Locate the cell with the specified text and output its (x, y) center coordinate. 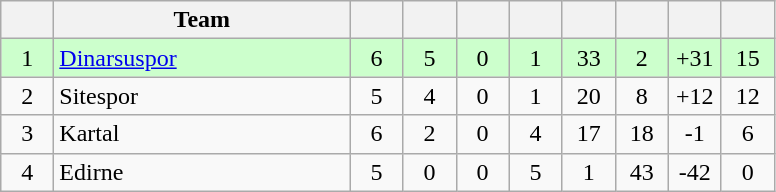
33 (588, 58)
17 (588, 134)
Dinarsuspor (202, 58)
Team (202, 20)
Kartal (202, 134)
15 (748, 58)
8 (642, 96)
Sitespor (202, 96)
+31 (694, 58)
12 (748, 96)
3 (28, 134)
18 (642, 134)
+12 (694, 96)
20 (588, 96)
-42 (694, 172)
-1 (694, 134)
Edirne (202, 172)
43 (642, 172)
